Return the [x, y] coordinate for the center point of the cell that contains the specified text.  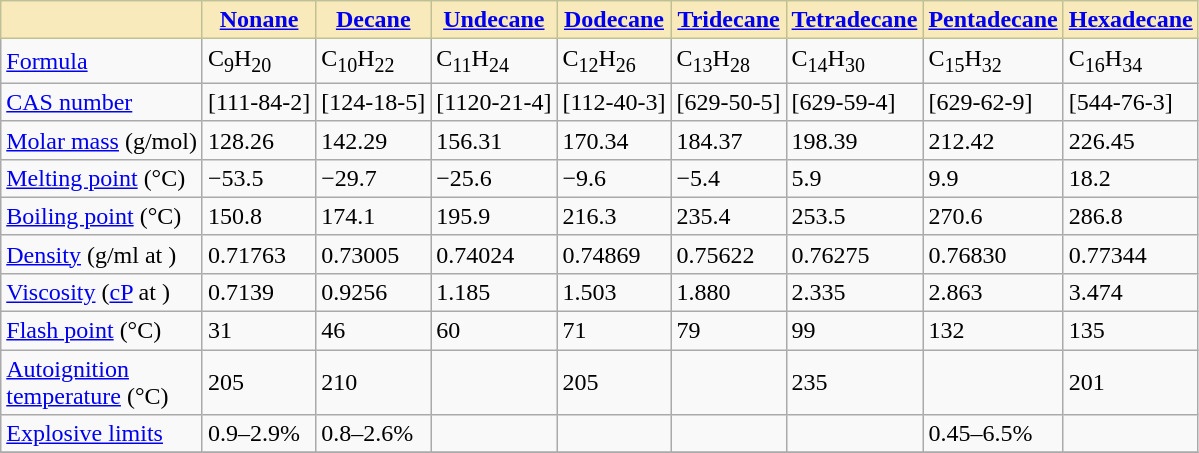
Decane [374, 20]
0.73005 [374, 254]
0.9–2.9% [258, 434]
79 [728, 331]
142.29 [374, 140]
C15H32 [993, 61]
0.74869 [614, 254]
0.9256 [374, 292]
CAS number [102, 102]
0.8–2.6% [374, 434]
Autoignitiontemperature (°C) [102, 382]
C16H34 [1130, 61]
18.2 [1130, 178]
C10H22 [374, 61]
216.3 [614, 216]
212.42 [993, 140]
Explosive limits [102, 434]
3.474 [1130, 292]
235.4 [728, 216]
270.6 [993, 216]
156.31 [494, 140]
174.1 [374, 216]
Undecane [494, 20]
128.26 [258, 140]
−5.4 [728, 178]
132 [993, 331]
184.37 [728, 140]
170.34 [614, 140]
1.185 [494, 292]
0.76830 [993, 254]
198.39 [854, 140]
9.9 [993, 178]
−29.7 [374, 178]
[629-59-4] [854, 102]
[111-84-2] [258, 102]
2.863 [993, 292]
0.76275 [854, 254]
0.71763 [258, 254]
150.8 [258, 216]
−25.6 [494, 178]
5.9 [854, 178]
Melting point (°C) [102, 178]
Pentadecane [993, 20]
201 [1130, 382]
99 [854, 331]
286.8 [1130, 216]
195.9 [494, 216]
Hexadecane [1130, 20]
−9.6 [614, 178]
226.45 [1130, 140]
Tetradecane [854, 20]
Formula [102, 61]
Density (g/ml at ) [102, 254]
C14H30 [854, 61]
135 [1130, 331]
Tridecane [728, 20]
C9H20 [258, 61]
0.75622 [728, 254]
Dodecane [614, 20]
46 [374, 331]
[1120-21-4] [494, 102]
Viscosity (cP at ) [102, 292]
0.7139 [258, 292]
Boiling point (°C) [102, 216]
210 [374, 382]
−53.5 [258, 178]
[124-18-5] [374, 102]
0.45–6.5% [993, 434]
2.335 [854, 292]
[629-62-9] [993, 102]
1.880 [728, 292]
Flash point (°C) [102, 331]
C11H24 [494, 61]
31 [258, 331]
C12H26 [614, 61]
Molar mass (g/mol) [102, 140]
60 [494, 331]
C13H28 [728, 61]
0.74024 [494, 254]
[544-76-3] [1130, 102]
[629-50-5] [728, 102]
235 [854, 382]
0.77344 [1130, 254]
[112-40-3] [614, 102]
1.503 [614, 292]
253.5 [854, 216]
Nonane [258, 20]
71 [614, 331]
